Locate the cell with the specified text and output its (X, Y) center coordinate. 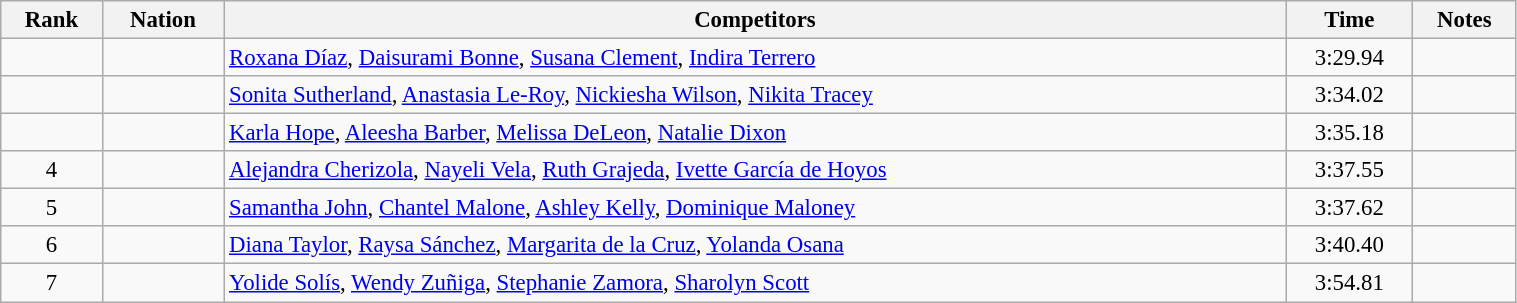
Samantha John, Chantel Malone, Ashley Kelly, Dominique Maloney (755, 208)
Roxana Díaz, Daisurami Bonne, Susana Clement, Indira Terrero (755, 58)
Rank (52, 20)
Competitors (755, 20)
3:54.81 (1350, 283)
Notes (1464, 20)
Diana Taylor, Raysa Sánchez, Margarita de la Cruz, Yolanda Osana (755, 245)
Sonita Sutherland, Anastasia Le-Roy, Nickiesha Wilson, Nikita Tracey (755, 95)
5 (52, 208)
Alejandra Cherizola, Nayeli Vela, Ruth Grajeda, Ivette García de Hoyos (755, 170)
3:35.18 (1350, 133)
Karla Hope, Aleesha Barber, Melissa DeLeon, Natalie Dixon (755, 133)
4 (52, 170)
3:40.40 (1350, 245)
Nation (163, 20)
7 (52, 283)
Yolide Solís, Wendy Zuñiga, Stephanie Zamora, Sharolyn Scott (755, 283)
3:37.55 (1350, 170)
3:29.94 (1350, 58)
3:34.02 (1350, 95)
Time (1350, 20)
6 (52, 245)
3:37.62 (1350, 208)
